Detect which cell encompasses the target text, then output its [x, y] center coordinate. 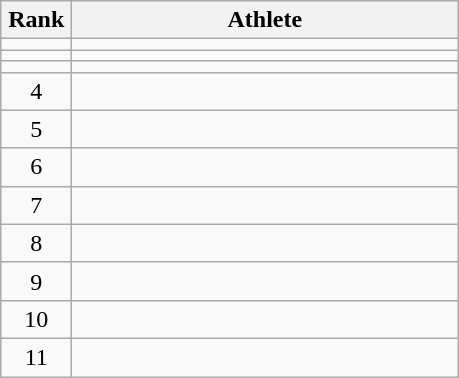
11 [36, 357]
Rank [36, 20]
5 [36, 129]
7 [36, 205]
4 [36, 91]
10 [36, 319]
6 [36, 167]
8 [36, 243]
9 [36, 281]
Athlete [265, 20]
